Detect which cell encompasses the target text, then output its [x, y] center coordinate. 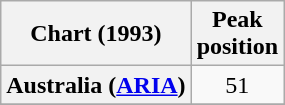
Peakposition [237, 34]
Australia (ARIA) [96, 85]
51 [237, 85]
Chart (1993) [96, 34]
